Search for the cell housing the specified text and yield its (X, Y) center coordinate. 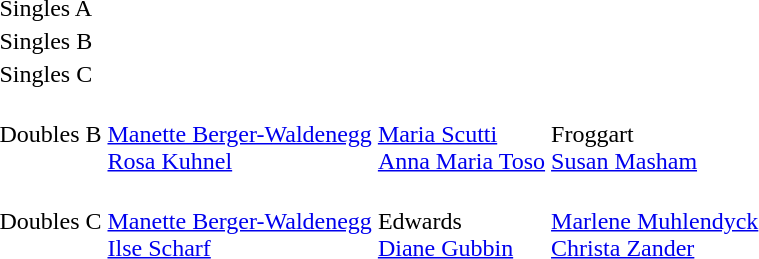
Maria Scutti Anna Maria Toso (461, 134)
Manette Berger-Waldenegg Rosa Kuhnel (240, 134)
